Extract the [X, Y] coordinate from the center of the cell holding the provided text.  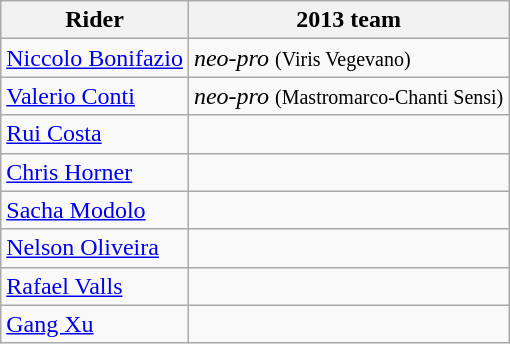
neo-pro (Viris Vegevano) [348, 58]
Rui Costa [95, 134]
Nelson Oliveira [95, 248]
neo-pro (Mastromarco-Chanti Sensi) [348, 96]
Rider [95, 20]
Gang Xu [95, 324]
Niccolo Bonifazio [95, 58]
2013 team [348, 20]
Sacha Modolo [95, 210]
Chris Horner [95, 172]
Valerio Conti [95, 96]
Rafael Valls [95, 286]
